Detect which cell encompasses the target text, then output its (x, y) center coordinate. 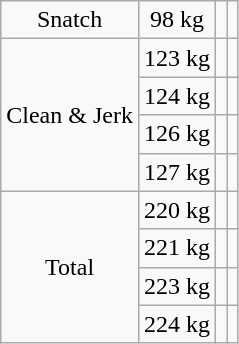
127 kg (176, 172)
220 kg (176, 210)
123 kg (176, 58)
Snatch (70, 20)
224 kg (176, 324)
98 kg (176, 20)
Clean & Jerk (70, 115)
124 kg (176, 96)
126 kg (176, 134)
221 kg (176, 248)
223 kg (176, 286)
Total (70, 267)
